Identify which cell holds the provided text, then report its [x, y] central coordinate. 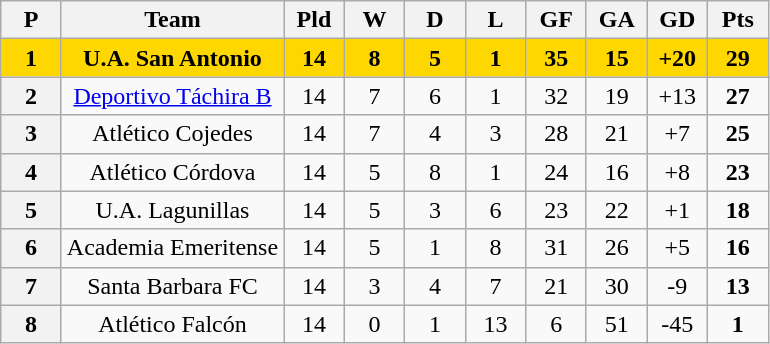
L [496, 20]
Pld [314, 20]
51 [616, 324]
-45 [678, 324]
GA [616, 20]
D [436, 20]
19 [616, 96]
30 [616, 286]
26 [616, 248]
0 [374, 324]
U.A. San Antonio [172, 58]
+7 [678, 134]
-9 [678, 286]
Atlético Cojedes [172, 134]
+5 [678, 248]
+13 [678, 96]
15 [616, 58]
28 [556, 134]
32 [556, 96]
31 [556, 248]
P [32, 20]
Atlético Falcón [172, 324]
22 [616, 210]
Pts [738, 20]
U.A. Lagunillas [172, 210]
25 [738, 134]
Santa Barbara FC [172, 286]
29 [738, 58]
+1 [678, 210]
18 [738, 210]
24 [556, 172]
Academia Emeritense [172, 248]
GF [556, 20]
Deportivo Táchira B [172, 96]
GD [678, 20]
+20 [678, 58]
2 [32, 96]
W [374, 20]
35 [556, 58]
+8 [678, 172]
Atlético Córdova [172, 172]
27 [738, 96]
Team [172, 20]
